For the text-containing cell, return its midpoint in (x, y) coordinate format. 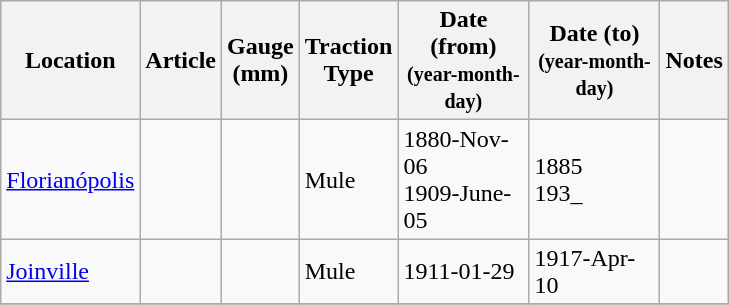
Location (70, 60)
Date (to)(year-month-day) (594, 60)
1917-Apr-10 (594, 272)
1911-01-29 (464, 272)
Joinville (70, 272)
1880-Nov-06 1909-June-05 (464, 180)
Gauge (mm) (261, 60)
Florianópolis (70, 180)
Notes (694, 60)
1885193_ (594, 180)
Date (from)(year-month-day) (464, 60)
TractionType (348, 60)
Article (181, 60)
